Scan for the cell matching the given text and deliver its [x, y] coordinate at center. 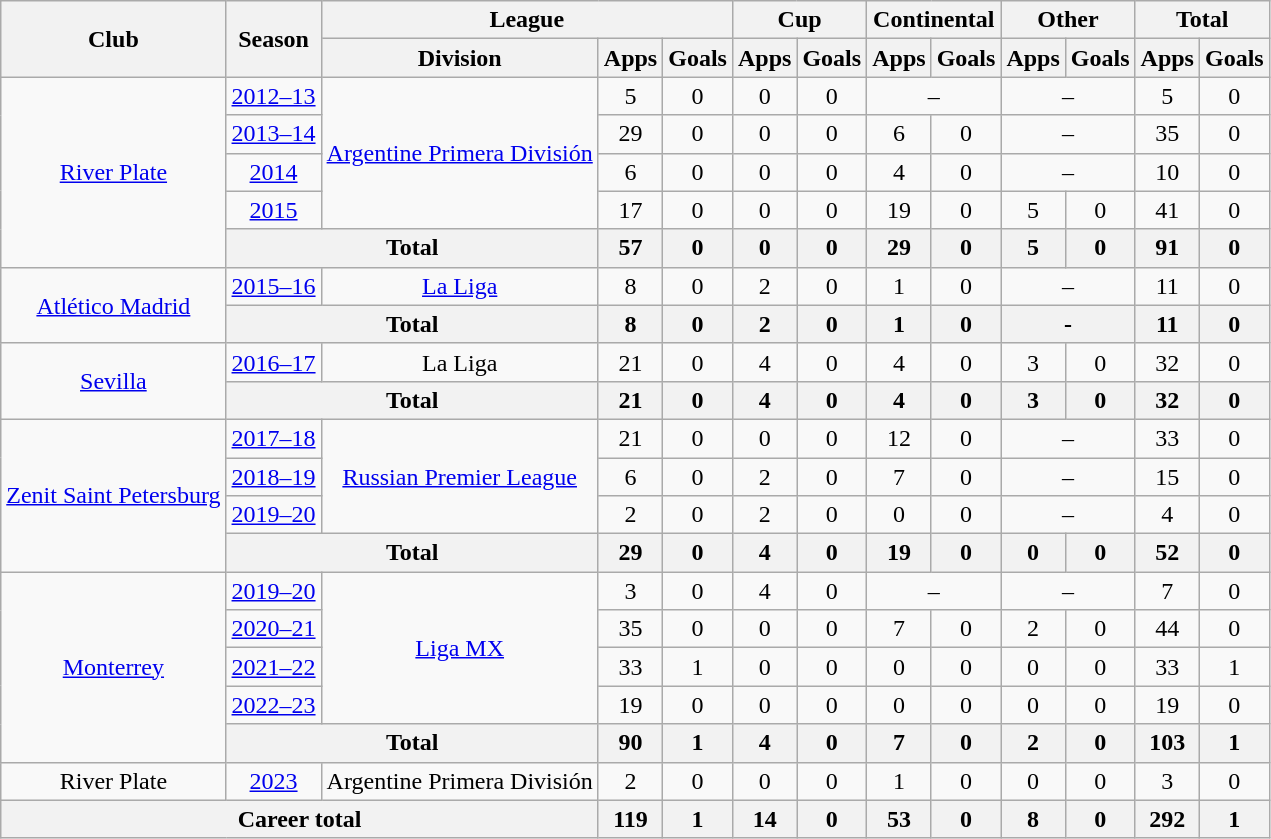
12 [899, 438]
2017–18 [274, 438]
- [1068, 324]
Cup [799, 20]
41 [1167, 210]
2018–19 [274, 477]
Monterrey [114, 667]
57 [630, 248]
2012–13 [274, 96]
10 [1167, 172]
2014 [274, 172]
119 [630, 819]
Club [114, 39]
52 [1167, 553]
2022–23 [274, 705]
2016–17 [274, 362]
53 [899, 819]
91 [1167, 248]
Liga MX [460, 648]
Career total [300, 819]
Continental [934, 20]
17 [630, 210]
Russian Premier League [460, 476]
2015–16 [274, 286]
2015 [274, 210]
Division [460, 58]
15 [1167, 477]
2023 [274, 781]
League [526, 20]
Atlético Madrid [114, 305]
2013–14 [274, 134]
2020–21 [274, 629]
14 [764, 819]
Season [274, 39]
90 [630, 743]
Zenit Saint Petersburg [114, 495]
2021–22 [274, 667]
Sevilla [114, 381]
Other [1068, 20]
44 [1167, 629]
292 [1167, 819]
103 [1167, 743]
